Return the [X, Y] coordinate for the center point of the cell that contains the specified text.  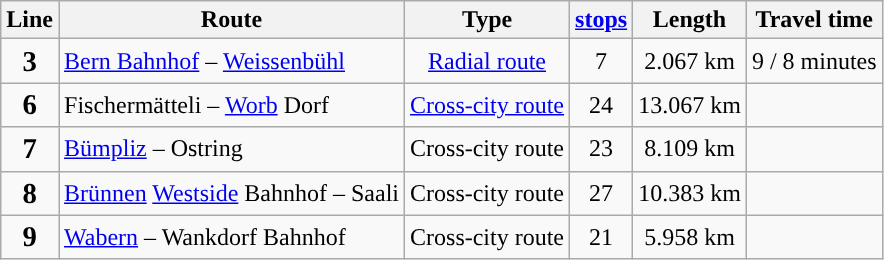
Wabern – Wankdorf Bahnhof [231, 237]
Travel time [814, 20]
Length [690, 20]
Fischermätteli – Worb Dorf [231, 105]
8.109 km [690, 149]
5.958 km [690, 237]
2.067 km [690, 61]
Brünnen Westside Bahnhof – Saali [231, 193]
6 [30, 105]
8 [30, 193]
27 [602, 193]
10.383 km [690, 193]
Route [231, 20]
21 [602, 237]
13.067 km [690, 105]
Type [488, 20]
Bümpliz – Ostring [231, 149]
3 [30, 61]
9 [30, 237]
9 / 8 minutes [814, 61]
Radial route [488, 61]
stops [602, 20]
24 [602, 105]
23 [602, 149]
Bern Bahnhof – Weissenbühl [231, 61]
Line [30, 20]
